Search for the cell housing the specified text and yield its [X, Y] center coordinate. 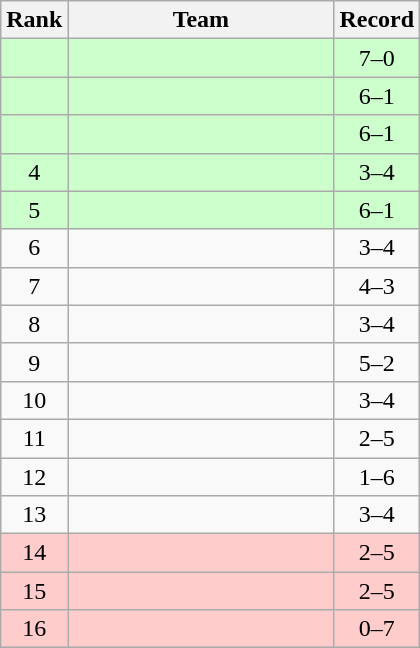
1–6 [377, 477]
15 [34, 591]
16 [34, 629]
7–0 [377, 58]
12 [34, 477]
Team [201, 20]
8 [34, 324]
5–2 [377, 362]
Record [377, 20]
7 [34, 286]
Rank [34, 20]
4 [34, 172]
0–7 [377, 629]
10 [34, 400]
4–3 [377, 286]
11 [34, 438]
6 [34, 248]
13 [34, 515]
5 [34, 210]
14 [34, 553]
9 [34, 362]
